Return [x, y] of the center of cell containing provided text 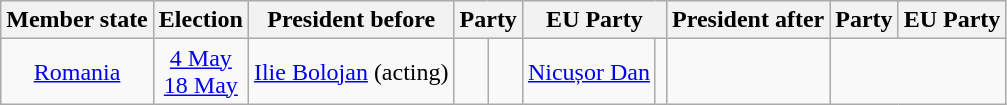
4 May18 May [200, 72]
President after [748, 20]
Election [200, 20]
Ilie Bolojan (acting) [351, 72]
President before [351, 20]
Nicușor Dan [588, 72]
Romania [78, 72]
Member state [78, 20]
